Search for the cell housing the specified text and yield its (x, y) center coordinate. 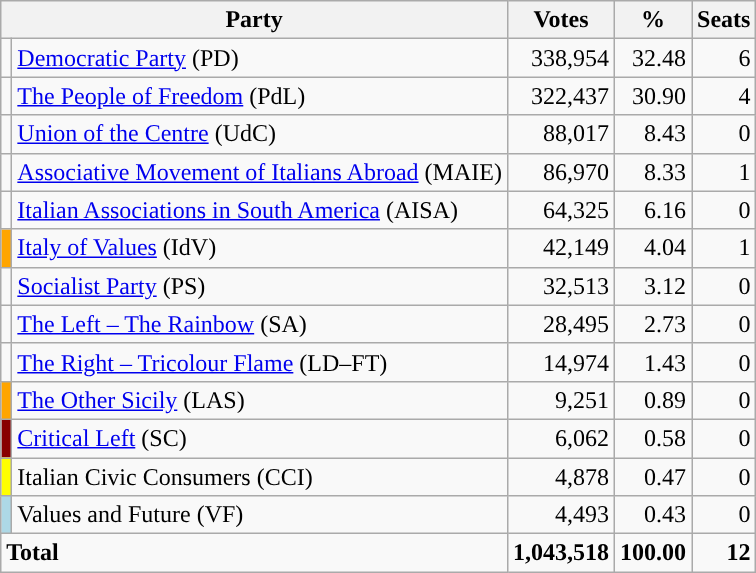
The Left – The Rainbow (SA) (260, 324)
0.58 (654, 438)
0.47 (654, 477)
Associative Movement of Italians Abroad (MAIE) (260, 172)
The Other Sicily (LAS) (260, 400)
3.12 (654, 286)
Democratic Party (PD) (260, 58)
28,495 (560, 324)
14,974 (560, 362)
88,017 (560, 134)
2.73 (654, 324)
Socialist Party (PS) (260, 286)
42,149 (560, 248)
Union of the Centre (UdC) (260, 134)
6 (724, 58)
32.48 (654, 58)
0.89 (654, 400)
Total (254, 553)
338,954 (560, 58)
Votes (560, 20)
The People of Freedom (PdL) (260, 96)
4,493 (560, 515)
Italian Associations in South America (AISA) (260, 210)
4,878 (560, 477)
9,251 (560, 400)
Seats (724, 20)
32,513 (560, 286)
100.00 (654, 553)
Party (254, 20)
30.90 (654, 96)
8.43 (654, 134)
Italian Civic Consumers (CCI) (260, 477)
6,062 (560, 438)
4 (724, 96)
8.33 (654, 172)
6.16 (654, 210)
322,437 (560, 96)
% (654, 20)
The Right – Tricolour Flame (LD–FT) (260, 362)
Critical Left (SC) (260, 438)
12 (724, 553)
Values and Future (VF) (260, 515)
Italy of Values (IdV) (260, 248)
64,325 (560, 210)
86,970 (560, 172)
4.04 (654, 248)
1,043,518 (560, 553)
0.43 (654, 515)
1.43 (654, 362)
